Find where the given text appears and provide that cell's center as (X, Y) coordinate. 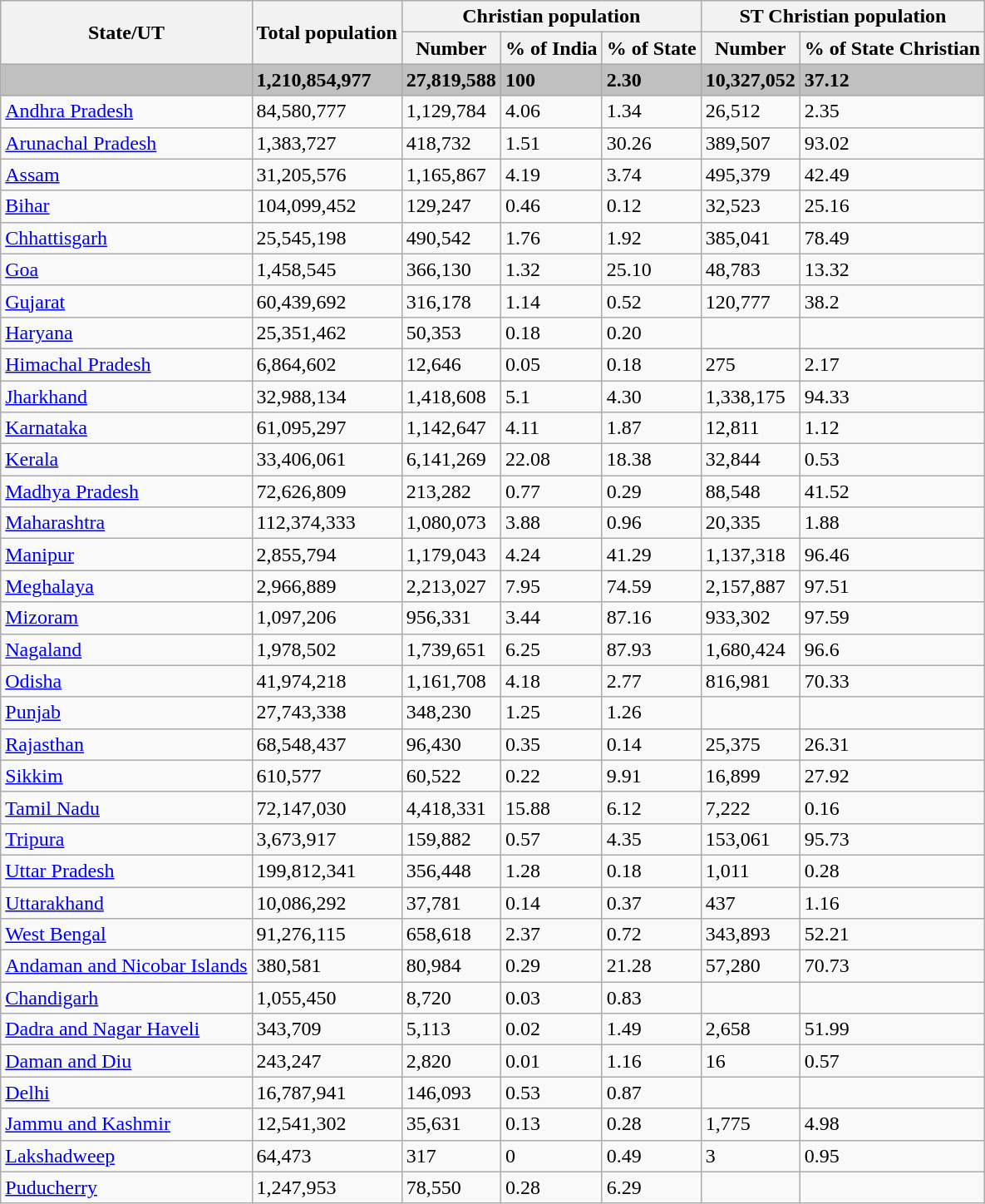
658,618 (451, 935)
41,974,218 (327, 681)
88,548 (750, 491)
Uttarakhand (126, 902)
78,550 (451, 1187)
6.25 (551, 649)
1,739,651 (451, 649)
61,095,297 (327, 428)
74.59 (652, 586)
129,247 (451, 206)
213,282 (451, 491)
1.92 (652, 238)
4.98 (892, 1124)
96.46 (892, 555)
6.29 (652, 1187)
1,011 (750, 871)
33,406,061 (327, 460)
1.14 (551, 301)
275 (750, 364)
Madhya Pradesh (126, 491)
38.2 (892, 301)
Manipur (126, 555)
3.74 (652, 175)
1,978,502 (327, 649)
13.32 (892, 269)
1,165,867 (451, 175)
52.21 (892, 935)
32,988,134 (327, 397)
84,580,777 (327, 111)
0.16 (892, 807)
21.28 (652, 966)
120,777 (750, 301)
26.31 (892, 744)
25.16 (892, 206)
97.59 (892, 618)
Andhra Pradesh (126, 111)
1,775 (750, 1124)
93.02 (892, 143)
Lakshadweep (126, 1156)
Total population (327, 32)
Sikkim (126, 776)
1.51 (551, 143)
Christian population (551, 17)
Himachal Pradesh (126, 364)
18.38 (652, 460)
50,353 (451, 333)
2,966,889 (327, 586)
94.33 (892, 397)
0.87 (652, 1093)
Assam (126, 175)
490,542 (451, 238)
816,981 (750, 681)
0.83 (652, 998)
Maharashtra (126, 523)
0.96 (652, 523)
380,581 (327, 966)
Puducherry (126, 1187)
1,338,175 (750, 397)
1.49 (652, 1029)
4.30 (652, 397)
25.10 (652, 269)
1,055,450 (327, 998)
0.46 (551, 206)
72,626,809 (327, 491)
16,899 (750, 776)
27,819,588 (451, 80)
Chhattisgarh (126, 238)
12,646 (451, 364)
0.52 (652, 301)
100 (551, 80)
95.73 (892, 839)
7,222 (750, 807)
Rajasthan (126, 744)
Meghalaya (126, 586)
6,141,269 (451, 460)
4,418,331 (451, 807)
78.49 (892, 238)
1,161,708 (451, 681)
1.12 (892, 428)
199,812,341 (327, 871)
343,893 (750, 935)
8,720 (451, 998)
933,302 (750, 618)
% of State Christian (892, 48)
1,137,318 (750, 555)
% of State (652, 48)
27,743,338 (327, 713)
1.25 (551, 713)
5.1 (551, 397)
1.87 (652, 428)
% of India (551, 48)
72,147,030 (327, 807)
32,523 (750, 206)
Punjab (126, 713)
Chandigarh (126, 998)
41.29 (652, 555)
20,335 (750, 523)
2,213,027 (451, 586)
26,512 (750, 111)
35,631 (451, 1124)
243,247 (327, 1061)
Andaman and Nicobar Islands (126, 966)
10,327,052 (750, 80)
Kerala (126, 460)
0.72 (652, 935)
97.51 (892, 586)
1.26 (652, 713)
6,864,602 (327, 364)
31,205,576 (327, 175)
0.02 (551, 1029)
4.06 (551, 111)
Dadra and Nagar Haveli (126, 1029)
15.88 (551, 807)
41.52 (892, 491)
1.32 (551, 269)
1,680,424 (750, 649)
1,458,545 (327, 269)
356,448 (451, 871)
437 (750, 902)
68,548,437 (327, 744)
Tamil Nadu (126, 807)
366,130 (451, 269)
70.73 (892, 966)
22.08 (551, 460)
1,097,206 (327, 618)
Karnataka (126, 428)
Gujarat (126, 301)
1.34 (652, 111)
0.20 (652, 333)
60,522 (451, 776)
343,709 (327, 1029)
Tripura (126, 839)
30.26 (652, 143)
87.93 (652, 649)
0.37 (652, 902)
4.24 (551, 555)
1,210,854,977 (327, 80)
1,142,647 (451, 428)
1,179,043 (451, 555)
3,673,917 (327, 839)
3.44 (551, 618)
25,375 (750, 744)
96.6 (892, 649)
60,439,692 (327, 301)
4.18 (551, 681)
0.13 (551, 1124)
0.22 (551, 776)
159,882 (451, 839)
80,984 (451, 966)
State/UT (126, 32)
316,178 (451, 301)
0 (551, 1156)
1.76 (551, 238)
0.95 (892, 1156)
32,844 (750, 460)
Delhi (126, 1093)
4.11 (551, 428)
27.92 (892, 776)
Odisha (126, 681)
51.99 (892, 1029)
9.91 (652, 776)
0.35 (551, 744)
Uttar Pradesh (126, 871)
Daman and Diu (126, 1061)
956,331 (451, 618)
Goa (126, 269)
16 (750, 1061)
25,545,198 (327, 238)
495,379 (750, 175)
0.03 (551, 998)
48,783 (750, 269)
610,577 (327, 776)
Arunachal Pradesh (126, 143)
4.35 (652, 839)
0.49 (652, 1156)
1.88 (892, 523)
6.12 (652, 807)
37,781 (451, 902)
2,658 (750, 1029)
ST Christian population (843, 17)
Bihar (126, 206)
2.77 (652, 681)
153,061 (750, 839)
2.35 (892, 111)
1,129,784 (451, 111)
64,473 (327, 1156)
87.16 (652, 618)
Jammu and Kashmir (126, 1124)
0.01 (551, 1061)
418,732 (451, 143)
96,430 (451, 744)
0.12 (652, 206)
146,093 (451, 1093)
Jharkhand (126, 397)
2,855,794 (327, 555)
12,811 (750, 428)
7.95 (551, 586)
42.49 (892, 175)
West Bengal (126, 935)
104,099,452 (327, 206)
4.19 (551, 175)
385,041 (750, 238)
112,374,333 (327, 523)
25,351,462 (327, 333)
Haryana (126, 333)
0.05 (551, 364)
Nagaland (126, 649)
3.88 (551, 523)
348,230 (451, 713)
5,113 (451, 1029)
2.17 (892, 364)
3 (750, 1156)
1,383,727 (327, 143)
91,276,115 (327, 935)
317 (451, 1156)
2,157,887 (750, 586)
1.28 (551, 871)
2,820 (451, 1061)
1,080,073 (451, 523)
12,541,302 (327, 1124)
1,247,953 (327, 1187)
2.30 (652, 80)
Mizoram (126, 618)
70.33 (892, 681)
0.77 (551, 491)
57,280 (750, 966)
37.12 (892, 80)
389,507 (750, 143)
1,418,608 (451, 397)
16,787,941 (327, 1093)
2.37 (551, 935)
10,086,292 (327, 902)
